Capture the cell that displays the provided text and extract its (x, y) central coordinate. 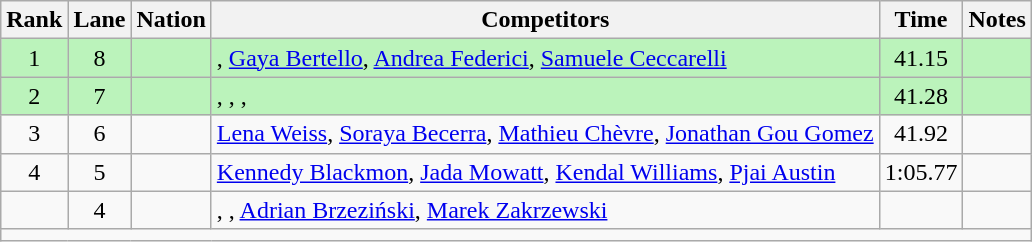
Nation (171, 20)
6 (100, 134)
41.92 (921, 134)
41.15 (921, 58)
41.28 (921, 96)
2 (34, 96)
Notes (997, 20)
Lane (100, 20)
Rank (34, 20)
Competitors (545, 20)
Kennedy Blackmon, Jada Mowatt, Kendal Williams, Pjai Austin (545, 172)
, Gaya Bertello, Andrea Federici, Samuele Ceccarelli (545, 58)
1 (34, 58)
, , , (545, 96)
7 (100, 96)
, , Adrian Brzeziński, Marek Zakrzewski (545, 210)
5 (100, 172)
Time (921, 20)
3 (34, 134)
Lena Weiss, Soraya Becerra, Mathieu Chèvre, Jonathan Gou Gomez (545, 134)
1:05.77 (921, 172)
8 (100, 58)
